Identify which cell holds the provided text, then report its [x, y] central coordinate. 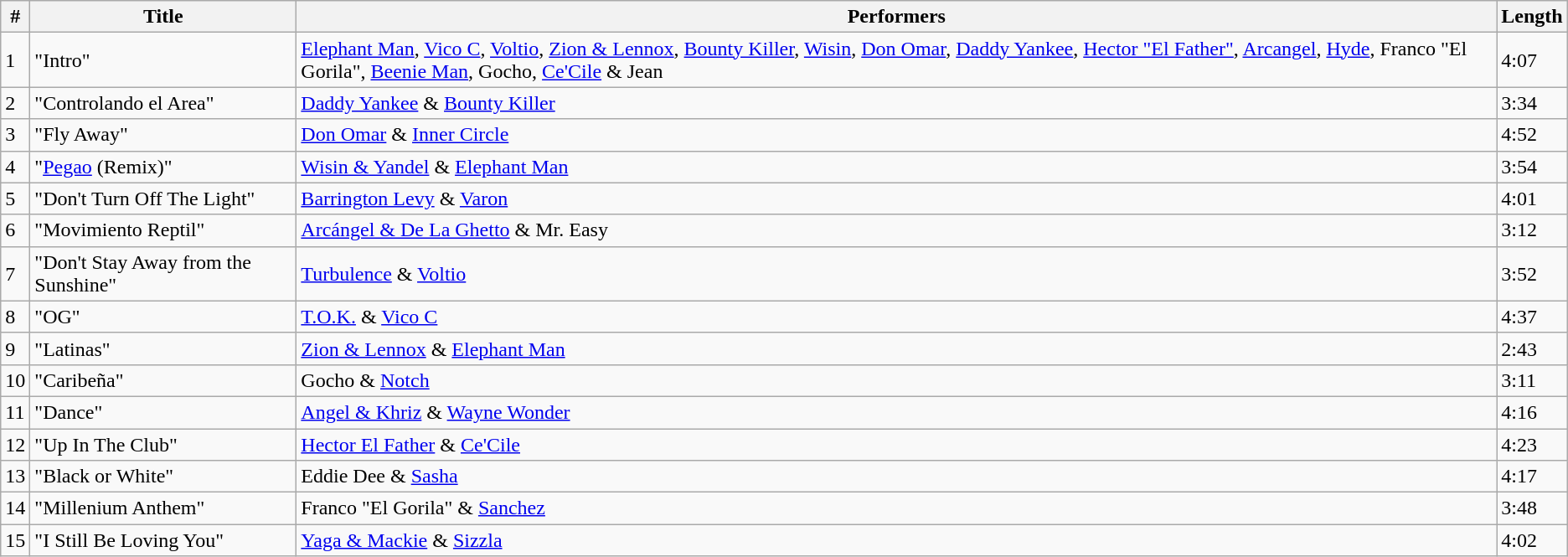
Eddie Dee & Sasha [896, 477]
2:43 [1532, 348]
10 [15, 380]
3:54 [1532, 167]
# [15, 17]
T.O.K. & Vico C [896, 317]
13 [15, 477]
"Don't Stay Away from the Sunshine" [163, 273]
3:11 [1532, 380]
9 [15, 348]
Hector El Father & Ce'Cile [896, 445]
"Movimiento Reptil" [163, 230]
11 [15, 412]
Daddy Yankee & Bounty Killer [896, 103]
Turbulence & Voltio [896, 273]
15 [15, 540]
"I Still Be Loving You" [163, 540]
4:23 [1532, 445]
Franco "El Gorila" & Sanchez [896, 508]
2 [15, 103]
7 [15, 273]
Gocho & Notch [896, 380]
6 [15, 230]
4:52 [1532, 135]
Length [1532, 17]
4:37 [1532, 317]
"Controlando el Area" [163, 103]
"Up In The Club" [163, 445]
Performers [896, 17]
"Millenium Anthem" [163, 508]
4:07 [1532, 60]
"OG" [163, 317]
5 [15, 199]
"Pegao (Remix)" [163, 167]
4 [15, 167]
4:01 [1532, 199]
4:17 [1532, 477]
"Latinas" [163, 348]
1 [15, 60]
3:34 [1532, 103]
Barrington Levy & Varon [896, 199]
"Don't Turn Off The Light" [163, 199]
12 [15, 445]
3:48 [1532, 508]
3:12 [1532, 230]
4:16 [1532, 412]
Zion & Lennox & Elephant Man [896, 348]
"Caribeña" [163, 380]
Don Omar & Inner Circle [896, 135]
Arcángel & De La Ghetto & Mr. Easy [896, 230]
Angel & Khriz & Wayne Wonder [896, 412]
"Black or White" [163, 477]
3:52 [1532, 273]
Wisin & Yandel & Elephant Man [896, 167]
"Intro" [163, 60]
Yaga & Mackie & Sizzla [896, 540]
3 [15, 135]
"Dance" [163, 412]
Title [163, 17]
4:02 [1532, 540]
8 [15, 317]
"Fly Away" [163, 135]
14 [15, 508]
